Find where the given text appears and provide that cell's center as [x, y] coordinate. 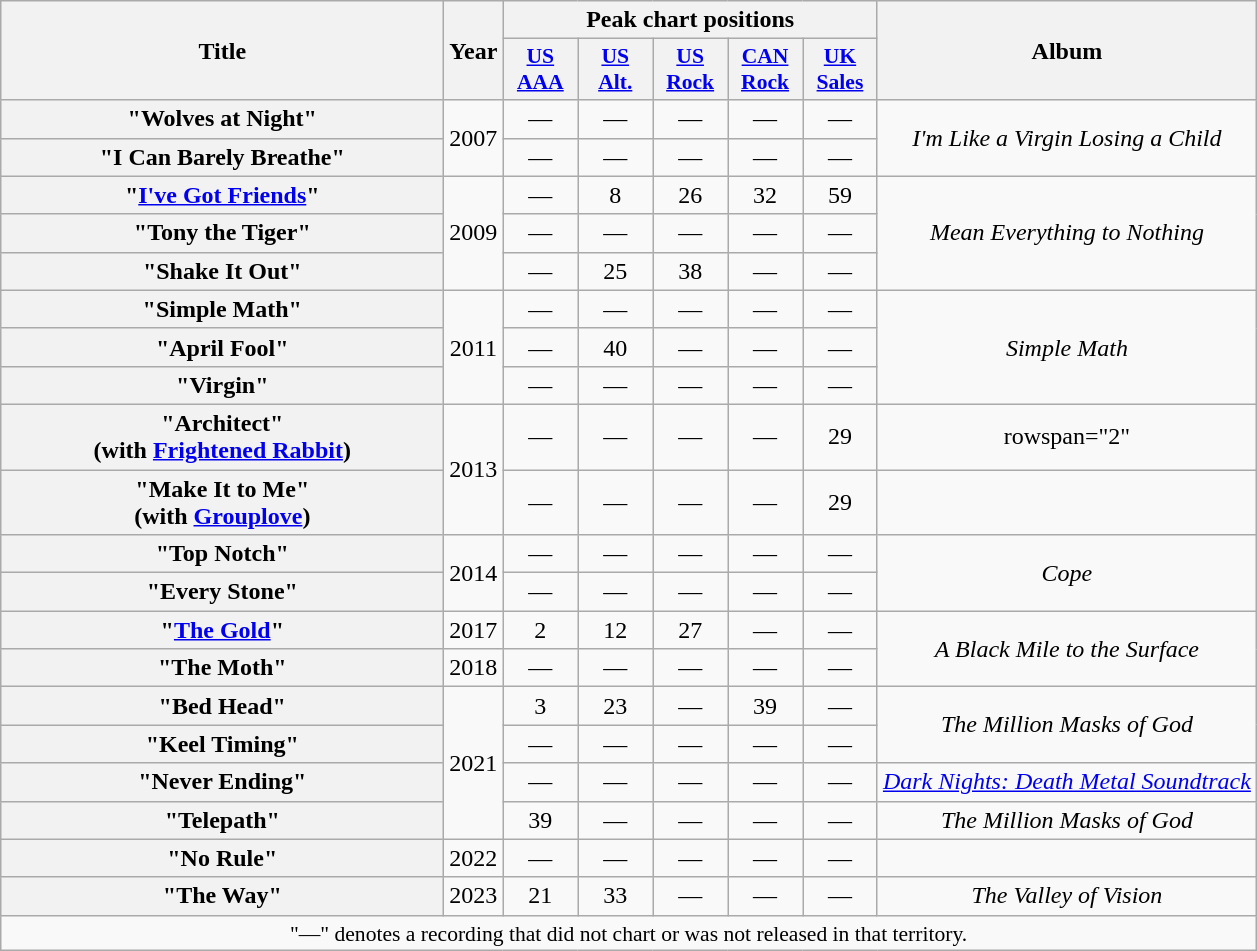
2007 [474, 138]
33 [616, 896]
USAAA [540, 70]
8 [616, 195]
"Virgin" [222, 385]
"Bed Head" [222, 706]
"Make It to Me"(with Grouplove) [222, 502]
23 [616, 706]
2018 [474, 668]
"No Rule" [222, 858]
26 [690, 195]
"Every Stone" [222, 592]
59 [840, 195]
"The Gold" [222, 630]
I'm Like a Virgin Losing a Child [1066, 138]
"Shake It Out" [222, 271]
21 [540, 896]
Album [1066, 50]
"I Can Barely Breathe" [222, 157]
2011 [474, 347]
Cope [1066, 573]
2021 [474, 763]
27 [690, 630]
The Valley of Vision [1066, 896]
USAlt. [616, 70]
38 [690, 271]
CANRock [766, 70]
UKSales [840, 70]
2013 [474, 469]
25 [616, 271]
Year [474, 50]
"Never Ending" [222, 782]
3 [540, 706]
2014 [474, 573]
"I've Got Friends" [222, 195]
"The Way" [222, 896]
"Telepath" [222, 820]
Simple Math [1066, 347]
"Simple Math" [222, 309]
"Tony the Tiger" [222, 233]
40 [616, 347]
12 [616, 630]
"The Moth" [222, 668]
"—" denotes a recording that did not chart or was not released in that territory. [629, 933]
Dark Nights: Death Metal Soundtrack [1066, 782]
"Keel Timing" [222, 744]
2023 [474, 896]
"Top Notch" [222, 554]
rowspan="2" [1066, 436]
Peak chart positions [690, 20]
2017 [474, 630]
USRock [690, 70]
"Architect"(with Frightened Rabbit) [222, 436]
Mean Everything to Nothing [1066, 233]
"April Fool" [222, 347]
2022 [474, 858]
2 [540, 630]
32 [766, 195]
A Black Mile to the Surface [1066, 649]
Title [222, 50]
"Wolves at Night" [222, 119]
2009 [474, 233]
